Identify which cell holds the provided text, then report its (X, Y) central coordinate. 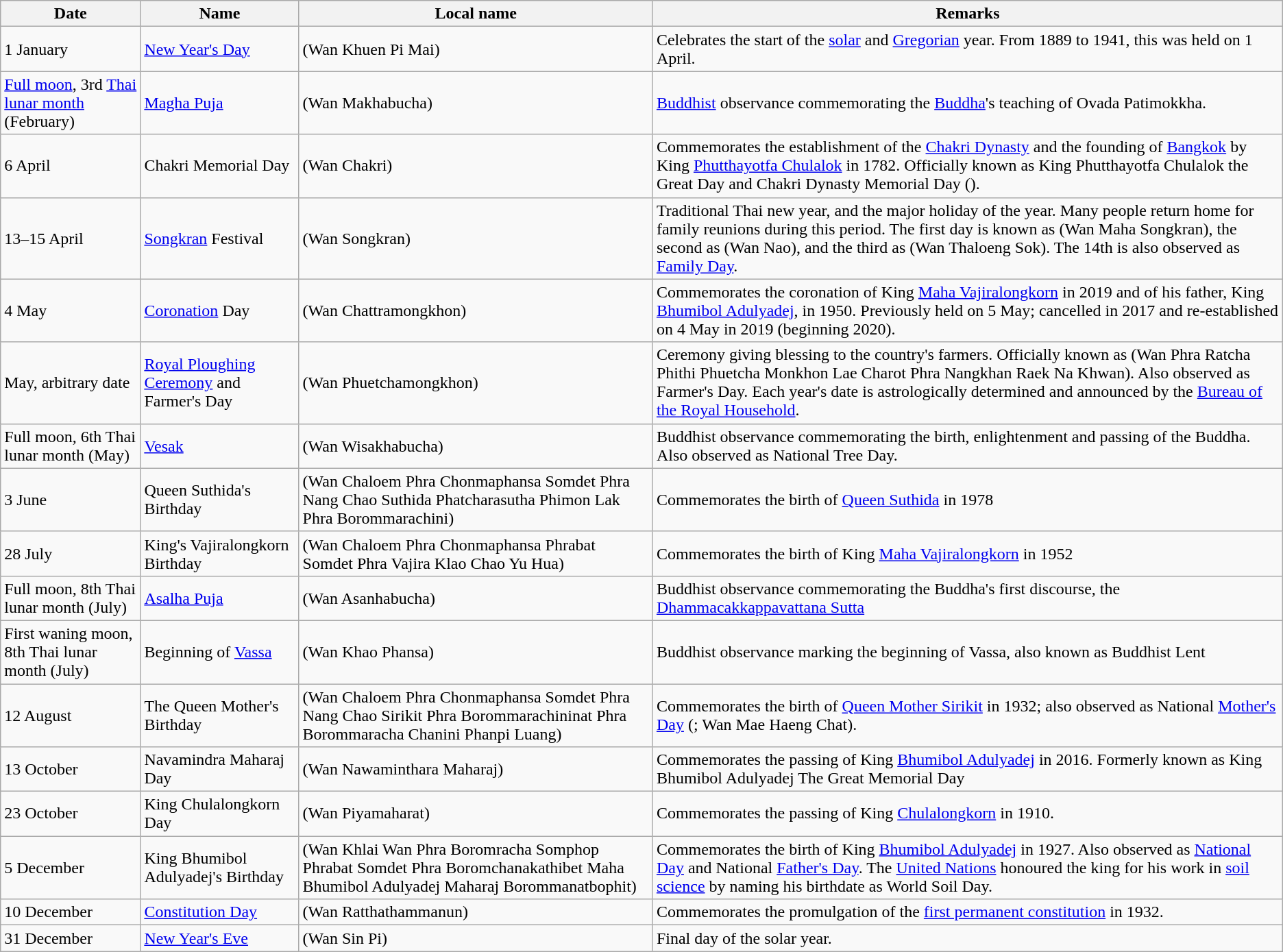
Full moon, 6th Thai lunar month (May) (71, 446)
(Wan Piyamaharat) (476, 814)
New Year's Eve (219, 938)
Vesak (219, 446)
(Wan Chaloem Phra Chonmaphansa Somdet Phra Nang Chao Suthida Phatcharasutha Phimon Lak Phra Borommarachini) (476, 500)
(Wan Chaloem Phra Chonmaphansa Somdet Phra Nang Chao Sirikit Phra Borommarachininat Phra Borommaracha Chanini Phanpi Luang) (476, 716)
Coronation Day (219, 310)
(Wan Wisakhabucha) (476, 446)
4 May (71, 310)
23 October (71, 814)
(Wan Asanhabucha) (476, 598)
Constitution Day (219, 912)
Royal Ploughing Ceremony and Farmer's Day (219, 382)
Final day of the solar year. (968, 938)
Queen Suthida's Birthday (219, 500)
(Wan Phuetchamongkhon) (476, 382)
May, arbitrary date (71, 382)
(Wan Khao Phansa) (476, 652)
Date (71, 14)
Buddhist observance marking the beginning of Vassa, also known as Buddhist Lent (968, 652)
10 December (71, 912)
(Wan Nawaminthara Maharaj) (476, 769)
New Year's Day (219, 49)
Full moon, 3rd Thai lunar month (February) (71, 103)
Commemorates the birth of Queen Mother Sirikit in 1932; also observed as National Mother's Day (; Wan Mae Haeng Chat). (968, 716)
Commemorates the birth of King Maha Vajiralongkorn in 1952 (968, 554)
Songkran Festival (219, 239)
Remarks (968, 14)
King Bhumibol Adulyadej's Birthday (219, 868)
Commemorates the passing of King Bhumibol Adulyadej in 2016. Formerly known as King Bhumibol Adulyadej The Great Memorial Day (968, 769)
(Wan Songkran) (476, 239)
Commemorates the promulgation of the first permanent constitution in 1932. (968, 912)
Magha Puja (219, 103)
King Chulalongkorn Day (219, 814)
13 October (71, 769)
Buddhist observance commemorating the Buddha's teaching of Ovada Patimokkha. (968, 103)
Buddhist observance commemorating the Buddha's first discourse, the Dhammacakkappavattana Sutta (968, 598)
Commemorates the passing of King Chulalongkorn in 1910. (968, 814)
Celebrates the start of the solar and Gregorian year. From 1889 to 1941, this was held on 1 April. (968, 49)
Chakri Memorial Day (219, 166)
Navamindra Maharaj Day (219, 769)
King's Vajiralongkorn Birthday (219, 554)
6 April (71, 166)
5 December (71, 868)
Name (219, 14)
Local name (476, 14)
Beginning of Vassa (219, 652)
31 December (71, 938)
3 June (71, 500)
The Queen Mother's Birthday (219, 716)
First waning moon, 8th Thai lunar month (July) (71, 652)
28 July (71, 554)
(Wan Makhabucha) (476, 103)
Commemorates the birth of Queen Suthida in 1978 (968, 500)
(Wan Ratthathammanun) (476, 912)
(Wan Chattramongkhon) (476, 310)
13–15 April (71, 239)
12 August (71, 716)
Full moon, 8th Thai lunar month (July) (71, 598)
(Wan Sin Pi) (476, 938)
(Wan Khlai Wan Phra Boromracha Somphop Phrabat Somdet Phra Boromchanakathibet Maha Bhumibol Adulyadej Maharaj Borommanatbophit) (476, 868)
Buddhist observance commemorating the birth, enlightenment and passing of the Buddha. Also observed as National Tree Day. (968, 446)
(Wan Khuen Pi Mai) (476, 49)
1 January (71, 49)
Asalha Puja (219, 598)
(Wan Chaloem Phra Chonmaphansa Phrabat Somdet Phra Vajira Klao Chao Yu Hua) (476, 554)
(Wan Chakri) (476, 166)
